For the text-containing cell, return its midpoint in (X, Y) coordinate format. 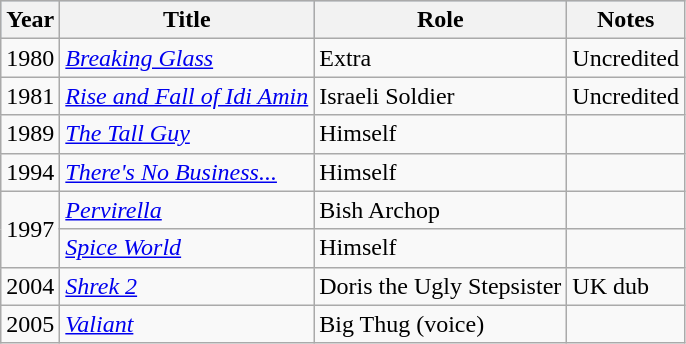
Year (30, 20)
1989 (30, 134)
Extra (440, 58)
Israeli Soldier (440, 96)
Doris the Ugly Stepsister (440, 286)
Title (187, 20)
2004 (30, 286)
Bish Archop (440, 210)
1981 (30, 96)
Rise and Fall of Idi Amin (187, 96)
UK dub (626, 286)
Spice World (187, 248)
There's No Business... (187, 172)
Notes (626, 20)
Big Thug (voice) (440, 324)
The Tall Guy (187, 134)
2005 (30, 324)
Shrek 2 (187, 286)
Role (440, 20)
1994 (30, 172)
1997 (30, 229)
Breaking Glass (187, 58)
Pervirella (187, 210)
1980 (30, 58)
Valiant (187, 324)
